Determine the [x, y] coordinate at the center of the cell enclosing the given text.  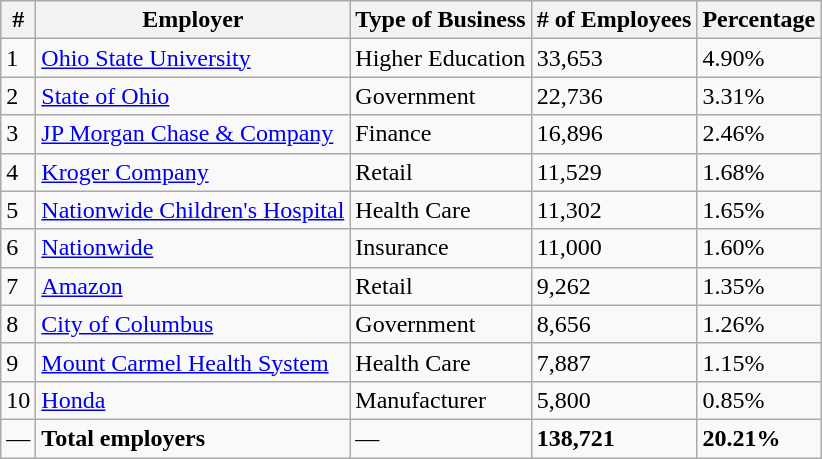
Total employers [193, 438]
20.21% [759, 438]
11,529 [614, 172]
4.90% [759, 58]
2.46% [759, 134]
1 [18, 58]
Insurance [440, 248]
# of Employees [614, 20]
City of Columbus [193, 324]
3 [18, 134]
Type of Business [440, 20]
6 [18, 248]
1.60% [759, 248]
1.26% [759, 324]
11,000 [614, 248]
Ohio State University [193, 58]
Honda [193, 400]
3.31% [759, 96]
Kroger Company [193, 172]
Percentage [759, 20]
JP Morgan Chase & Company [193, 134]
1.68% [759, 172]
1.35% [759, 286]
138,721 [614, 438]
8 [18, 324]
1.65% [759, 210]
22,736 [614, 96]
State of Ohio [193, 96]
Nationwide [193, 248]
Manufacturer [440, 400]
2 [18, 96]
10 [18, 400]
Mount Carmel Health System [193, 362]
9 [18, 362]
7,887 [614, 362]
5 [18, 210]
Finance [440, 134]
9,262 [614, 286]
8,656 [614, 324]
Employer [193, 20]
Higher Education [440, 58]
Nationwide Children's Hospital [193, 210]
16,896 [614, 134]
7 [18, 286]
# [18, 20]
4 [18, 172]
0.85% [759, 400]
5,800 [614, 400]
1.15% [759, 362]
11,302 [614, 210]
33,653 [614, 58]
Amazon [193, 286]
